For the text-containing cell, return its midpoint in [X, Y] coordinate format. 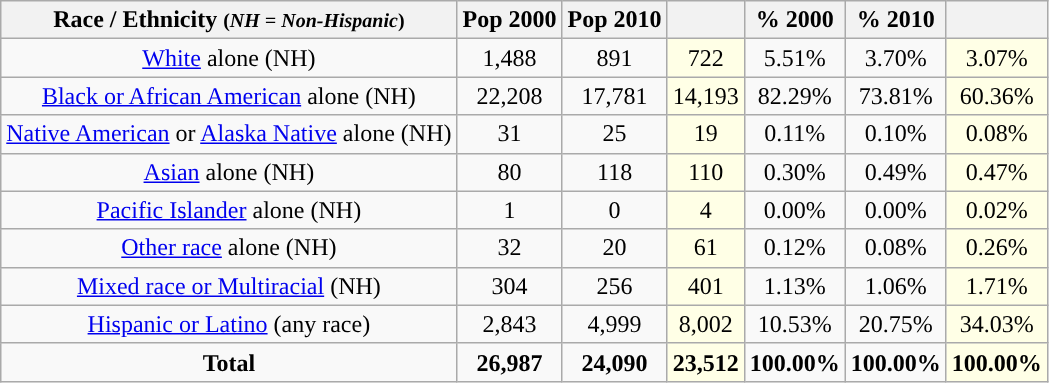
1.06% [896, 286]
% 2000 [794, 20]
3.70% [896, 58]
256 [614, 286]
82.29% [794, 96]
10.53% [794, 324]
Pop 2010 [614, 20]
891 [614, 58]
Total [229, 362]
% 2010 [896, 20]
White alone (NH) [229, 58]
3.07% [996, 58]
19 [706, 134]
Other race alone (NH) [229, 248]
1 [510, 210]
1.13% [794, 286]
24,090 [614, 362]
22,208 [510, 96]
Asian alone (NH) [229, 172]
0.10% [896, 134]
2,843 [510, 324]
1.71% [996, 286]
0.12% [794, 248]
Black or African American alone (NH) [229, 96]
5.51% [794, 58]
Pacific Islander alone (NH) [229, 210]
0.02% [996, 210]
60.36% [996, 96]
14,193 [706, 96]
17,781 [614, 96]
31 [510, 134]
4 [706, 210]
0.26% [996, 248]
61 [706, 248]
20.75% [896, 324]
0 [614, 210]
Mixed race or Multiracial (NH) [229, 286]
8,002 [706, 324]
25 [614, 134]
20 [614, 248]
304 [510, 286]
34.03% [996, 324]
Hispanic or Latino (any race) [229, 324]
Race / Ethnicity (NH = Non-Hispanic) [229, 20]
0.49% [896, 172]
4,999 [614, 324]
0.30% [794, 172]
Pop 2000 [510, 20]
1,488 [510, 58]
23,512 [706, 362]
0.47% [996, 172]
110 [706, 172]
0.11% [794, 134]
118 [614, 172]
401 [706, 286]
32 [510, 248]
73.81% [896, 96]
722 [706, 58]
80 [510, 172]
26,987 [510, 362]
Native American or Alaska Native alone (NH) [229, 134]
